Pinpoint the cell where the given text exists, returning its [x, y] midpoint coordinate. 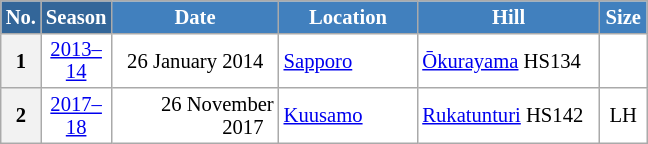
Size [624, 16]
2 [21, 116]
Date [194, 16]
26 January 2014 [194, 60]
1 [21, 60]
2013–14 [76, 60]
LH [624, 116]
Sapporo [348, 60]
Rukatunturi HS142 [508, 116]
26 November 2017 [194, 116]
Location [348, 16]
Hill [508, 16]
Ōkurayama HS134 [508, 60]
Season [76, 16]
Kuusamo [348, 116]
2017–18 [76, 116]
No. [21, 16]
